Provide the (x, y) coordinate of the cell's center where the given text is located.  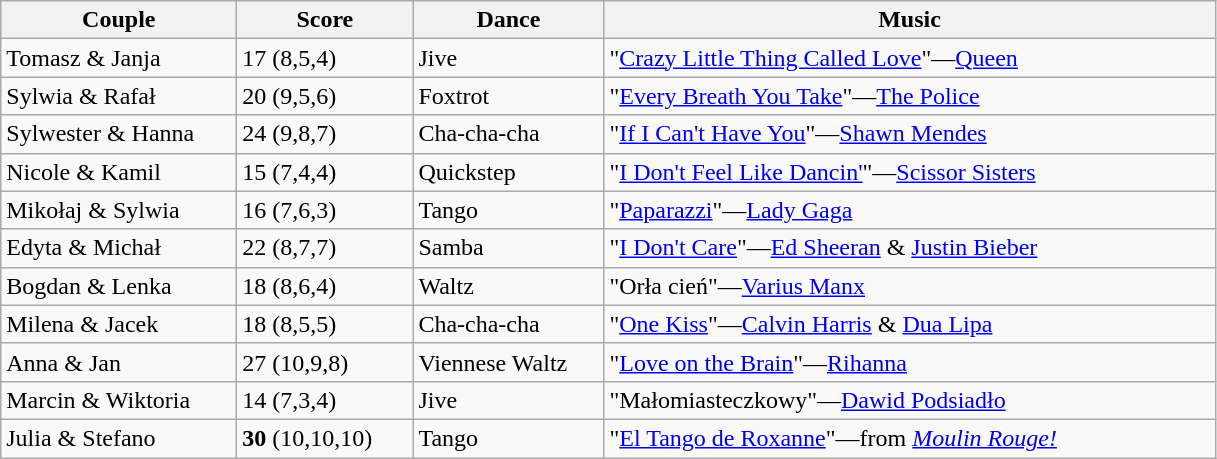
Sylwia & Rafał (119, 96)
20 (9,5,6) (325, 96)
Nicole & Kamil (119, 172)
30 (10,10,10) (325, 438)
Quickstep (508, 172)
Foxtrot (508, 96)
"If I Can't Have You"—Shawn Mendes (910, 134)
Samba (508, 248)
Milena & Jacek (119, 324)
15 (7,4,4) (325, 172)
"Every Breath You Take"—The Police (910, 96)
Marcin & Wiktoria (119, 400)
16 (7,6,3) (325, 210)
Edyta & Michał (119, 248)
17 (8,5,4) (325, 58)
Waltz (508, 286)
Score (325, 20)
Julia & Stefano (119, 438)
Viennese Waltz (508, 362)
27 (10,9,8) (325, 362)
18 (8,6,4) (325, 286)
"El Tango de Roxanne"—from Moulin Rouge! (910, 438)
"One Kiss"—Calvin Harris & Dua Lipa (910, 324)
"I Don't Care"—Ed Sheeran & Justin Bieber (910, 248)
"Crazy Little Thing Called Love"—Queen (910, 58)
"Małomiasteczkowy"—Dawid Podsiadło (910, 400)
14 (7,3,4) (325, 400)
18 (8,5,5) (325, 324)
22 (8,7,7) (325, 248)
"Love on the Brain"—Rihanna (910, 362)
"I Don't Feel Like Dancin'"—Scissor Sisters (910, 172)
"Orła cień"—Varius Manx (910, 286)
Mikołaj & Sylwia (119, 210)
Dance (508, 20)
Sylwester & Hanna (119, 134)
Music (910, 20)
Anna & Jan (119, 362)
Bogdan & Lenka (119, 286)
"Paparazzi"—Lady Gaga (910, 210)
24 (9,8,7) (325, 134)
Couple (119, 20)
Tomasz & Janja (119, 58)
